Return [X, Y] of the center of cell containing provided text 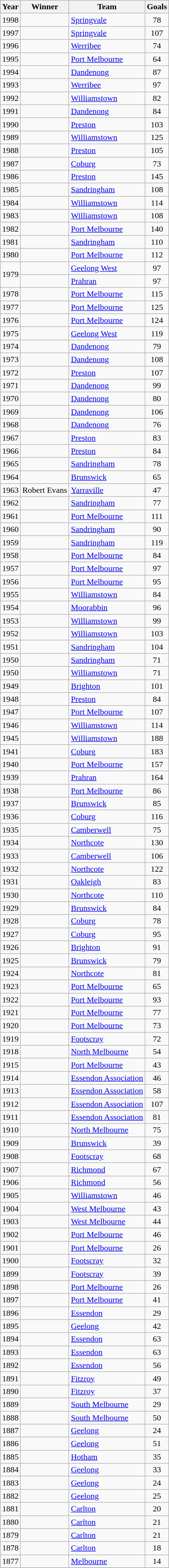
105 [157, 150]
1881 [10, 1509]
1922 [10, 1000]
1918 [10, 1052]
1878 [10, 1548]
1898 [10, 1287]
33 [157, 1470]
1883 [10, 1483]
111 [157, 516]
1903 [10, 1222]
1884 [10, 1470]
1949 [10, 686]
1997 [10, 33]
1956 [10, 582]
1901 [10, 1248]
68 [157, 1156]
1880 [10, 1522]
1971 [10, 386]
1899 [10, 1274]
76 [157, 425]
1936 [10, 817]
1951 [10, 647]
41 [157, 1300]
1892 [10, 1365]
86 [157, 790]
1974 [10, 346]
1932 [10, 869]
1887 [10, 1431]
140 [157, 229]
1964 [10, 477]
Moorabbin [107, 608]
Robert Evans [45, 490]
Team [107, 7]
1910 [10, 1130]
124 [157, 320]
130 [157, 843]
1926 [10, 947]
1984 [10, 203]
1930 [10, 895]
50 [157, 1418]
1967 [10, 438]
1923 [10, 986]
1973 [10, 359]
Yarraville [107, 490]
1994 [10, 72]
1983 [10, 216]
1966 [10, 451]
1979 [10, 275]
Oakleigh [107, 882]
51 [157, 1444]
Year [10, 7]
49 [157, 1378]
1952 [10, 634]
14 [157, 1561]
1895 [10, 1326]
1972 [10, 372]
1961 [10, 516]
Winner [45, 7]
1958 [10, 555]
1965 [10, 464]
104 [157, 647]
1969 [10, 412]
54 [157, 1052]
1914 [10, 1078]
1991 [10, 111]
1909 [10, 1143]
157 [157, 764]
82 [157, 98]
1879 [10, 1535]
18 [157, 1548]
96 [157, 608]
80 [157, 399]
1894 [10, 1339]
1947 [10, 712]
1959 [10, 542]
93 [157, 1000]
74 [157, 46]
1900 [10, 1261]
47 [157, 490]
1962 [10, 503]
1906 [10, 1182]
25 [157, 1496]
37 [157, 1391]
35 [157, 1457]
1896 [10, 1313]
1928 [10, 921]
1902 [10, 1235]
1885 [10, 1457]
1989 [10, 137]
1905 [10, 1195]
1929 [10, 908]
Melbourne [107, 1561]
112 [157, 255]
91 [157, 947]
115 [157, 294]
1935 [10, 830]
85 [157, 804]
32 [157, 1261]
1925 [10, 960]
1998 [10, 20]
1986 [10, 177]
1912 [10, 1104]
58 [157, 1091]
1955 [10, 595]
1937 [10, 804]
1996 [10, 46]
1908 [10, 1156]
164 [157, 777]
1980 [10, 255]
1882 [10, 1496]
1933 [10, 856]
20 [157, 1509]
1913 [10, 1091]
145 [157, 177]
1945 [10, 738]
1897 [10, 1300]
1921 [10, 1013]
1931 [10, 882]
183 [157, 751]
1904 [10, 1208]
87 [157, 72]
122 [157, 869]
44 [157, 1222]
42 [157, 1326]
1877 [10, 1561]
1893 [10, 1352]
1924 [10, 973]
1953 [10, 621]
1938 [10, 790]
116 [157, 817]
Goals [157, 7]
1963 [10, 490]
1915 [10, 1065]
72 [157, 1039]
1977 [10, 307]
1939 [10, 777]
1992 [10, 98]
1995 [10, 59]
188 [157, 738]
1889 [10, 1404]
1957 [10, 568]
1934 [10, 843]
1987 [10, 164]
1911 [10, 1117]
1975 [10, 333]
67 [157, 1169]
90 [157, 529]
1886 [10, 1444]
1970 [10, 399]
1981 [10, 242]
1985 [10, 190]
1890 [10, 1391]
1946 [10, 725]
1940 [10, 764]
1990 [10, 124]
1978 [10, 294]
101 [157, 686]
1960 [10, 529]
1920 [10, 1026]
1891 [10, 1378]
1993 [10, 85]
1976 [10, 320]
1941 [10, 751]
1948 [10, 699]
1982 [10, 229]
1954 [10, 608]
64 [157, 59]
1968 [10, 425]
1927 [10, 934]
Hotham [107, 1457]
1907 [10, 1169]
1919 [10, 1039]
1888 [10, 1418]
1988 [10, 150]
